Identify which cell holds the provided text, then report its (X, Y) central coordinate. 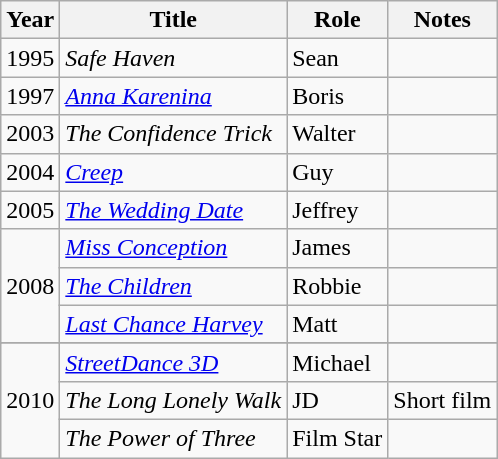
Safe Haven (174, 58)
Role (338, 20)
The Wedding Date (174, 210)
Matt (338, 324)
Robbie (338, 286)
2005 (30, 210)
The Long Lonely Walk (174, 400)
2004 (30, 172)
1995 (30, 58)
Jeffrey (338, 210)
2010 (30, 400)
The Confidence Trick (174, 134)
Last Chance Harvey (174, 324)
Short film (442, 400)
Title (174, 20)
Sean (338, 58)
StreetDance 3D (174, 362)
Notes (442, 20)
Year (30, 20)
Guy (338, 172)
Creep (174, 172)
1997 (30, 96)
Miss Conception (174, 248)
Michael (338, 362)
The Power of Three (174, 438)
2008 (30, 286)
James (338, 248)
2003 (30, 134)
JD (338, 400)
The Children (174, 286)
Boris (338, 96)
Walter (338, 134)
Anna Karenina (174, 96)
Film Star (338, 438)
